Output the (x, y) coordinate of the center of the cell containing the given text.  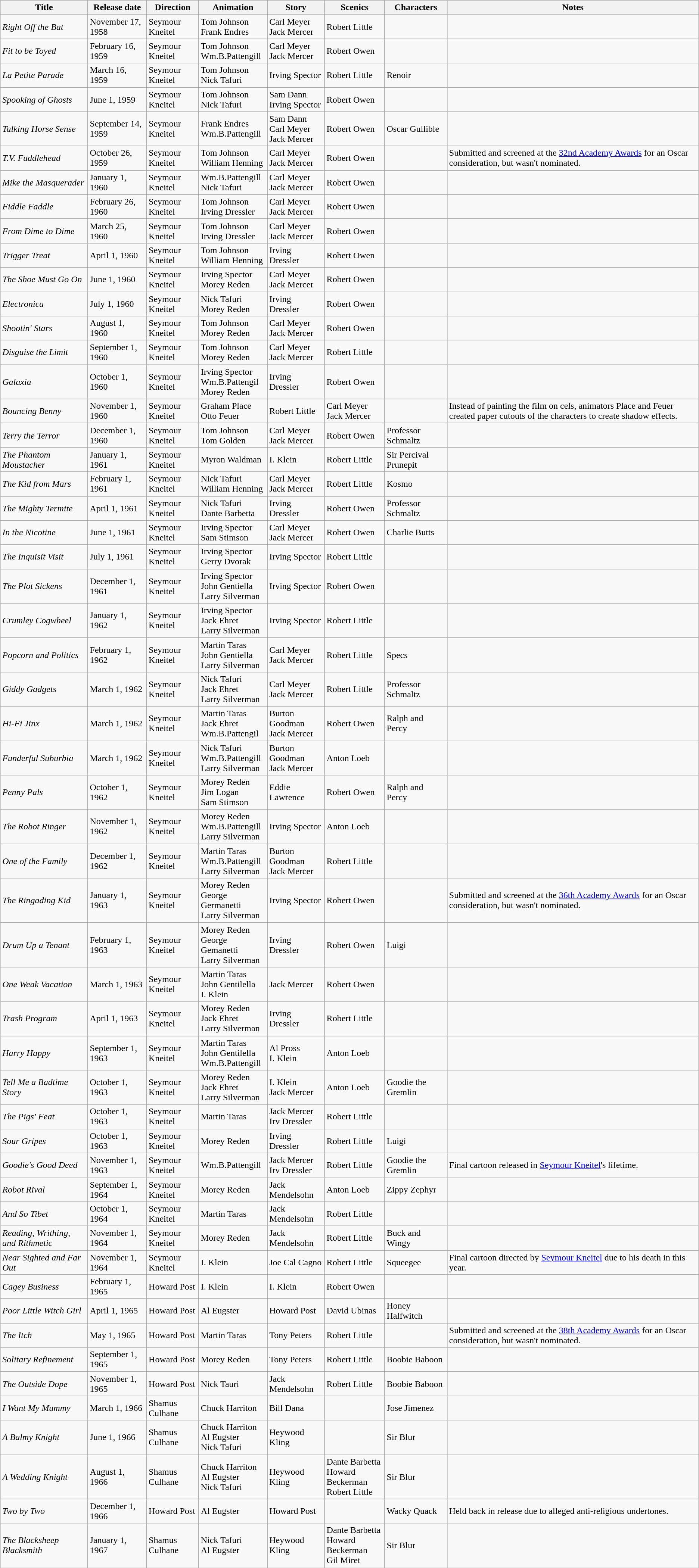
Irving SpectorGerry Dvorak (233, 557)
Irving SpectorSam Stimson (233, 532)
February 1, 1962 (117, 655)
The Plot Sickens (44, 586)
Fiddle Faddle (44, 207)
September 1, 1964 (117, 1189)
Irving SpectorJohn GentiellaLarry Silverman (233, 586)
The Kid from Mars (44, 484)
Myron Waldman (233, 460)
Jack Mercer (296, 984)
Submitted and screened at the 36th Academy Awards for an Oscar consideration, but wasn't nominated. (573, 900)
September 1, 1960 (117, 352)
October 1, 1960 (117, 382)
The Mighty Termite (44, 508)
Penny Pals (44, 792)
Zippy Zephyr (416, 1189)
Dante BarbettaHoward BeckermanRobert Little (355, 1477)
The Pigs' Feat (44, 1117)
January 1, 1961 (117, 460)
November 1, 1960 (117, 411)
Reading, Writhing, and Rithmetic (44, 1238)
July 1, 1960 (117, 304)
Eddie Lawrence (296, 792)
Two by Two (44, 1511)
Tom JohnsonTom Golden (233, 435)
Honey Halfwitch (416, 1311)
February 1, 1965 (117, 1287)
A Wedding Knight (44, 1477)
Squeegee (416, 1262)
November 17, 1958 (117, 27)
June 1, 1959 (117, 99)
September 14, 1959 (117, 129)
August 1, 1966 (117, 1477)
January 1, 1962 (117, 620)
Funderful Suburbia (44, 758)
Held back in release due to alleged anti-religious undertones. (573, 1511)
Nick TafuriDante Barbetta (233, 508)
From Dime to Dime (44, 231)
Tom JohnsonWm.B.Pattengill (233, 51)
Galaxia (44, 382)
Spooking of Ghosts (44, 99)
January 1, 1963 (117, 900)
Trash Program (44, 1019)
Talking Horse Sense (44, 129)
February 1, 1963 (117, 945)
The Ringading Kid (44, 900)
In the Nicotine (44, 532)
Sour Gripes (44, 1141)
January 1, 1967 (117, 1545)
The Blacksheep Blacksmith (44, 1545)
March 1, 1963 (117, 984)
June 1, 1961 (117, 532)
Giddy Gadgets (44, 689)
The Inquisit Visit (44, 557)
Drum Up a Tenant (44, 945)
David Ubinas (355, 1311)
Bouncing Benny (44, 411)
Kosmo (416, 484)
Morey RedenJim LoganSam Stimson (233, 792)
Nick TafuriWm.B.PattengillLarry Silverman (233, 758)
September 1, 1963 (117, 1053)
March 1, 1966 (117, 1408)
Electronica (44, 304)
Dante BarbettaHoward BeckermanGil Miret (355, 1545)
I. KleinJack Mercer (296, 1087)
Wacky Quack (416, 1511)
Martin TarasJohn GentilellaWm.B.Pattengill (233, 1053)
Notes (573, 7)
Nick TafuriMorey Reden (233, 304)
Frank EndresWm.B.Pattengill (233, 129)
The Outside Dope (44, 1384)
Direction (173, 7)
Morey RedenGeorge GemanettiLarry Silverman (233, 945)
Oscar Gullible (416, 129)
Chuck Harriton (233, 1408)
April 1, 1961 (117, 508)
Morey RedenGeorge GermanettiLarry Silverman (233, 900)
Irving SpectorMorey Reden (233, 279)
Irving SpectorWm.B.PattengilMorey Reden (233, 382)
Title (44, 7)
Terry the Terror (44, 435)
June 1, 1966 (117, 1437)
July 1, 1961 (117, 557)
September 1, 1965 (117, 1359)
Release date (117, 7)
Characters (416, 7)
December 1, 1961 (117, 586)
Final cartoon directed by Seymour Kneitel due to his death in this year. (573, 1262)
Tom JohnsonFrank Endres (233, 27)
Buck and Wingy (416, 1238)
Specs (416, 655)
The Phantom Moustacher (44, 460)
A Balmy Knight (44, 1437)
Sam DannIrving Spector (296, 99)
December 1, 1966 (117, 1511)
December 1, 1960 (117, 435)
Mike the Masquerader (44, 182)
T.V. Fuddlehead (44, 158)
January 1, 1960 (117, 182)
Final cartoon released in Seymour Kneitel's lifetime. (573, 1165)
October 1, 1962 (117, 792)
Renoir (416, 75)
Harry Happy (44, 1053)
Solitary Refinement (44, 1359)
And So Tibet (44, 1214)
Hi-Fi Jinx (44, 723)
Sam DannCarl MeyerJack Mercer (296, 129)
Al ProssI. Klein (296, 1053)
Irving SpectorJack EhretLarry Silverman (233, 620)
Robot Rival (44, 1189)
November 1, 1962 (117, 827)
Animation (233, 7)
Goodie's Good Deed (44, 1165)
August 1, 1960 (117, 328)
Scenics (355, 7)
Trigger Treat (44, 255)
Martin TarasWm.B.PattengillLarry Silverman (233, 861)
April 1, 1960 (117, 255)
Graham PlaceOtto Feuer (233, 411)
Martin TarasJohn GentiellaLarry Silverman (233, 655)
May 1, 1965 (117, 1335)
Cagey Business (44, 1287)
Shootin' Stars (44, 328)
Poor Little Witch Girl (44, 1311)
February 1, 1961 (117, 484)
Wm.B.PattengillNick Tafuri (233, 182)
November 1, 1965 (117, 1384)
Nick TafuriAl Eugster (233, 1545)
Submitted and screened at the 32nd Academy Awards for an Oscar consideration, but wasn't nominated. (573, 158)
Charlie Butts (416, 532)
Nick TafuriJack EhretLarry Silverman (233, 689)
Nick Tauri (233, 1384)
Instead of painting the film on cels, animators Place and Feuer created paper cutouts of the characters to create shadow effects. (573, 411)
Submitted and screened at the 38th Academy Awards for an Oscar consideration, but wasn't nominated. (573, 1335)
February 26, 1960 (117, 207)
Joe Cal Cagno (296, 1262)
Near Sighted and Far Out (44, 1262)
Morey RedenWm.B.PattengillLarry Silverman (233, 827)
Bill Dana (296, 1408)
The Robot Ringer (44, 827)
La Petite Parade (44, 75)
Martin TarasJohn GentilellaI. Klein (233, 984)
Sir Percival Prunepit (416, 460)
Crumley Cogwheel (44, 620)
The Shoe Must Go On (44, 279)
December 1, 1962 (117, 861)
Fit to be Toyed (44, 51)
One Weak Vacation (44, 984)
Tell Me a Badtime Story (44, 1087)
I Want My Mummy (44, 1408)
Story (296, 7)
February 16, 1959 (117, 51)
Popcorn and Politics (44, 655)
Jose Jimenez (416, 1408)
October 1, 1964 (117, 1214)
One of the Family (44, 861)
Right Off the Bat (44, 27)
April 1, 1965 (117, 1311)
Disguise the Limit (44, 352)
October 26, 1959 (117, 158)
The Itch (44, 1335)
June 1, 1960 (117, 279)
March 16, 1959 (117, 75)
Martin TarasJack EhretWm.B.Pattengil (233, 723)
Nick TafuriWilliam Henning (233, 484)
Wm.B.Pattengill (233, 1165)
November 1, 1963 (117, 1165)
March 25, 1960 (117, 231)
April 1, 1963 (117, 1019)
